Output the [x, y] coordinate of the center of the cell containing the given text.  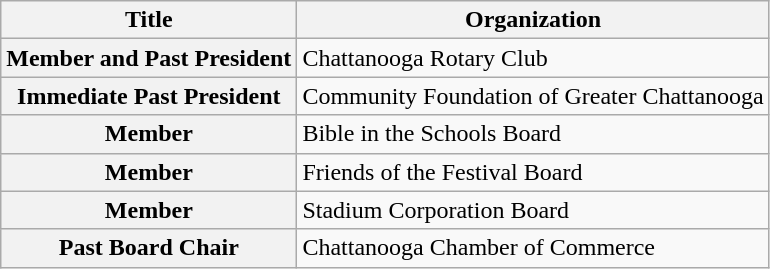
Title [149, 20]
Bible in the Schools Board [533, 134]
Chattanooga Chamber of Commerce [533, 248]
Stadium Corporation Board [533, 210]
Immediate Past President [149, 96]
Friends of the Festival Board [533, 172]
Member and Past President [149, 58]
Chattanooga Rotary Club [533, 58]
Organization [533, 20]
Past Board Chair [149, 248]
Community Foundation of Greater Chattanooga [533, 96]
